Identify which cell holds the provided text, then report its (x, y) central coordinate. 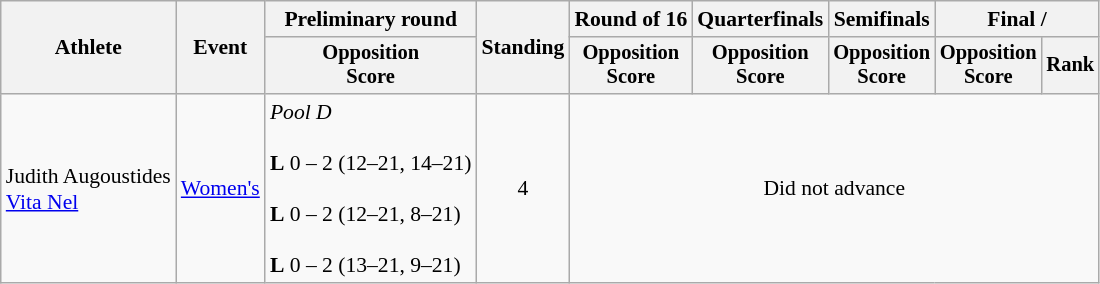
Final / (1017, 19)
Rank (1070, 66)
4 (522, 188)
Women's (220, 188)
Athlete (88, 48)
Quarterfinals (760, 19)
Standing (522, 48)
Event (220, 48)
Did not advance (834, 188)
Pool DL 0 – 2 (12–21, 14–21)L 0 – 2 (12–21, 8–21)L 0 – 2 (13–21, 9–21) (371, 188)
Preliminary round (371, 19)
Semifinals (882, 19)
Round of 16 (630, 19)
Judith Augoustides Vita Nel (88, 188)
